Extract the (X, Y) coordinate from the center of the cell holding the provided text.  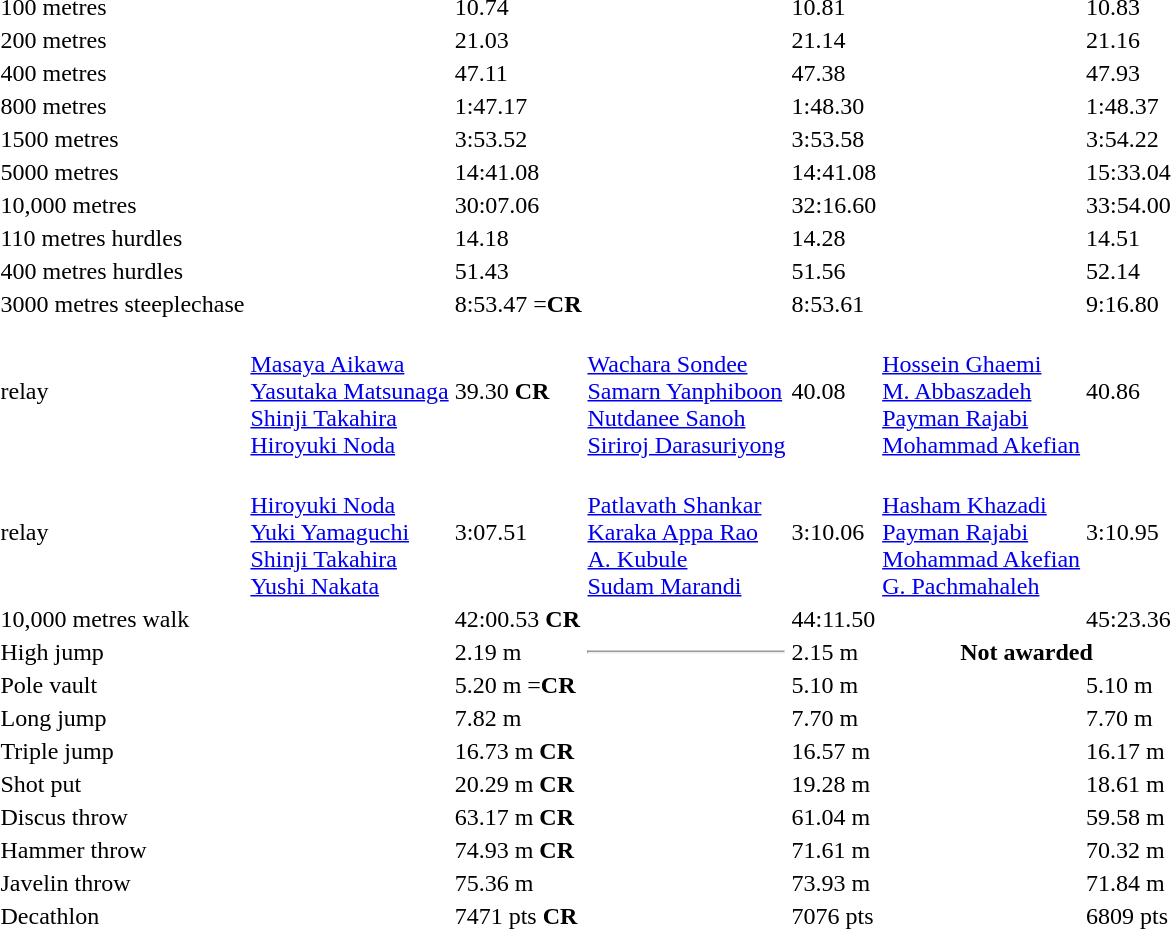
20.29 m CR (518, 784)
14.18 (518, 238)
Hiroyuki NodaYuki YamaguchiShinji TakahiraYushi Nakata (350, 532)
47.11 (518, 73)
5.10 m (834, 685)
Hasham KhazadiPayman RajabiMohammad AkefianG. Pachmahaleh (982, 532)
3:53.58 (834, 139)
Masaya AikawaYasutaka MatsunagaShinji TakahiraHiroyuki Noda (350, 391)
73.93 m (834, 883)
61.04 m (834, 817)
44:11.50 (834, 619)
47.38 (834, 73)
Hossein GhaemiM. AbbaszadehPayman RajabiMohammad Akefian (982, 391)
3:07.51 (518, 532)
Patlavath ShankarKaraka Appa RaoA. KubuleSudam Marandi (686, 532)
1:47.17 (518, 106)
3:10.06 (834, 532)
75.36 m (518, 883)
19.28 m (834, 784)
74.93 m CR (518, 850)
39.30 CR (518, 391)
40.08 (834, 391)
16.73 m CR (518, 751)
16.57 m (834, 751)
5.20 m =CR (518, 685)
42:00.53 CR (518, 619)
51.56 (834, 271)
1:48.30 (834, 106)
32:16.60 (834, 205)
3:53.52 (518, 139)
2.19 m (518, 652)
21.03 (518, 40)
14.28 (834, 238)
30:07.06 (518, 205)
7.70 m (834, 718)
63.17 m CR (518, 817)
8:53.47 =CR (518, 304)
8:53.61 (834, 304)
51.43 (518, 271)
7.82 m (518, 718)
71.61 m (834, 850)
2.15 m (834, 652)
21.14 (834, 40)
Wachara SondeeSamarn YanphiboonNutdanee SanohSiriroj Darasuriyong (686, 391)
